Extract the (x, y) coordinate from the center of the cell holding the provided text.  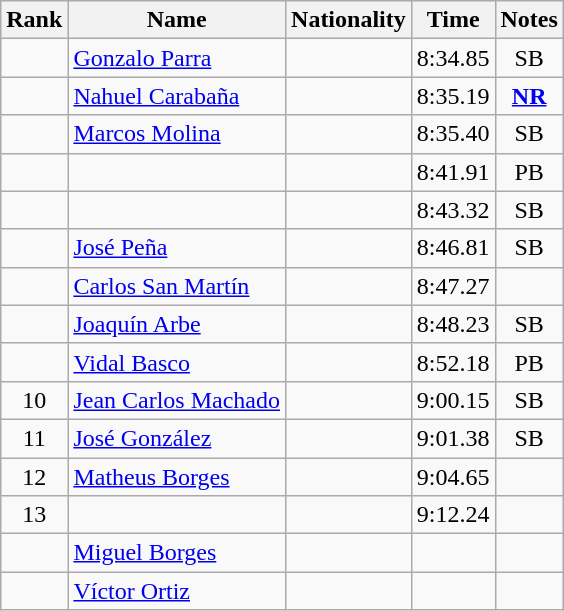
José González (177, 438)
José Peña (177, 248)
8:52.18 (453, 362)
Nahuel Carabaña (177, 96)
8:35.40 (453, 134)
8:34.85 (453, 58)
Marcos Molina (177, 134)
9:04.65 (453, 477)
9:00.15 (453, 400)
Rank (34, 20)
Nationality (349, 20)
8:47.27 (453, 286)
Víctor Ortiz (177, 591)
8:41.91 (453, 172)
Notes (529, 20)
Vidal Basco (177, 362)
13 (34, 515)
Time (453, 20)
9:01.38 (453, 438)
Carlos San Martín (177, 286)
Jean Carlos Machado (177, 400)
11 (34, 438)
Name (177, 20)
Joaquín Arbe (177, 324)
8:46.81 (453, 248)
10 (34, 400)
Matheus Borges (177, 477)
Miguel Borges (177, 553)
12 (34, 477)
8:35.19 (453, 96)
8:43.32 (453, 210)
NR (529, 96)
8:48.23 (453, 324)
9:12.24 (453, 515)
Gonzalo Parra (177, 58)
